Detect which cell encompasses the target text, then output its [X, Y] center coordinate. 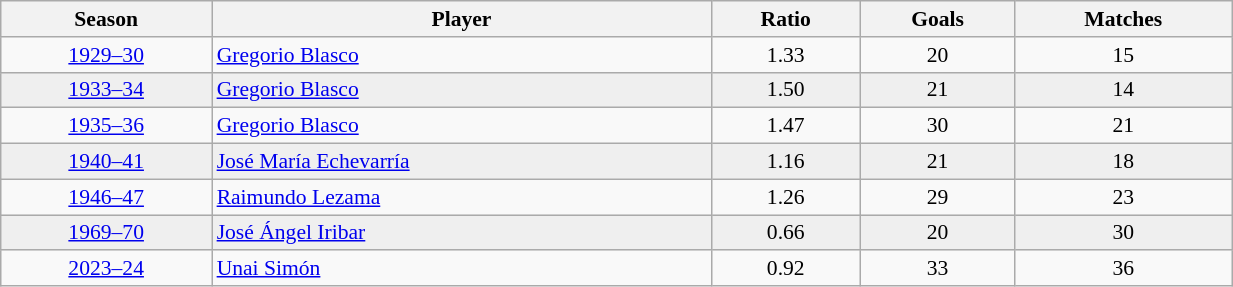
14 [1124, 90]
1.50 [786, 90]
Raimundo Lezama [462, 197]
1969–70 [106, 233]
1929–30 [106, 55]
Season [106, 19]
29 [938, 197]
Unai Simón [462, 269]
18 [1124, 162]
1946–47 [106, 197]
1.26 [786, 197]
1.47 [786, 126]
33 [938, 269]
0.92 [786, 269]
Matches [1124, 19]
2023–24 [106, 269]
0.66 [786, 233]
1.16 [786, 162]
1940–41 [106, 162]
José Ángel Iribar [462, 233]
Ratio [786, 19]
15 [1124, 55]
23 [1124, 197]
36 [1124, 269]
José María Echevarría [462, 162]
1935–36 [106, 126]
1.33 [786, 55]
Goals [938, 19]
1933–34 [106, 90]
Player [462, 19]
